Scan for the cell matching the given text and deliver its (x, y) coordinate at center. 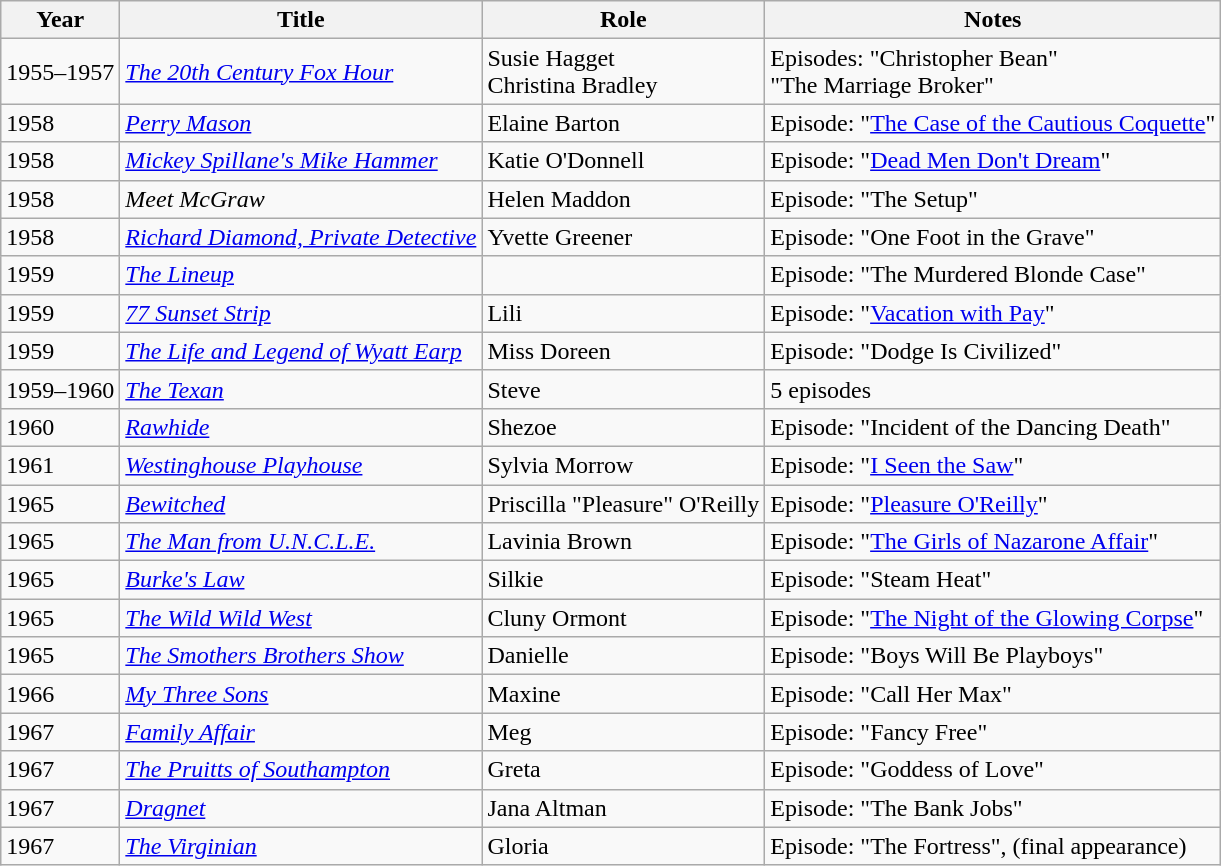
Episode: "The Night of the Glowing Corpse" (993, 618)
Perry Mason (301, 123)
The Virginian (301, 846)
Shezoe (624, 427)
Episode: "The Murdered Blonde Case" (993, 275)
5 episodes (993, 389)
Episode: "One Foot in the Grave" (993, 237)
Lili (624, 313)
Episode: "Dodge Is Civilized" (993, 351)
1955–1957 (60, 72)
Episode: "The Bank Jobs" (993, 808)
The Texan (301, 389)
1966 (60, 694)
1960 (60, 427)
Year (60, 20)
Steve (624, 389)
Episode: "The Case of the Cautious Coquette" (993, 123)
1959–1960 (60, 389)
Jana Altman (624, 808)
The 20th Century Fox Hour (301, 72)
Danielle (624, 656)
Episode: "Dead Men Don't Dream" (993, 161)
The Lineup (301, 275)
Episode: "The Setup" (993, 199)
77 Sunset Strip (301, 313)
Elaine Barton (624, 123)
Cluny Ormont (624, 618)
Priscilla "Pleasure" O'Reilly (624, 503)
Meet McGraw (301, 199)
Greta (624, 770)
Maxine (624, 694)
Notes (993, 20)
Episode: "Steam Heat" (993, 580)
Helen Maddon (624, 199)
Episode: "Boys Will Be Playboys" (993, 656)
The Pruitts of Southampton (301, 770)
Silkie (624, 580)
Episode: "I Seen the Saw" (993, 465)
The Man from U.N.C.L.E. (301, 542)
Katie O'Donnell (624, 161)
The Wild Wild West (301, 618)
My Three Sons (301, 694)
Episode: "Call Her Max" (993, 694)
Family Affair (301, 732)
Rawhide (301, 427)
1961 (60, 465)
The Life and Legend of Wyatt Earp (301, 351)
Bewitched (301, 503)
Miss Doreen (624, 351)
Episode: "Pleasure O'Reilly" (993, 503)
Sylvia Morrow (624, 465)
Meg (624, 732)
Episode: "Fancy Free" (993, 732)
Episode: "Vacation with Pay" (993, 313)
Lavinia Brown (624, 542)
Episode: "The Girls of Nazarone Affair" (993, 542)
Episodes: "Christopher Bean""The Marriage Broker" (993, 72)
Yvette Greener (624, 237)
Title (301, 20)
Episode: "The Fortress", (final appearance) (993, 846)
The Smothers Brothers Show (301, 656)
Burke's Law (301, 580)
Mickey Spillane's Mike Hammer (301, 161)
Episode: "Goddess of Love" (993, 770)
Episode: "Incident of the Dancing Death" (993, 427)
Dragnet (301, 808)
Westinghouse Playhouse (301, 465)
Gloria (624, 846)
Susie HaggetChristina Bradley (624, 72)
Role (624, 20)
Richard Diamond, Private Detective (301, 237)
